Locate the cell with the specified text and output its (X, Y) center coordinate. 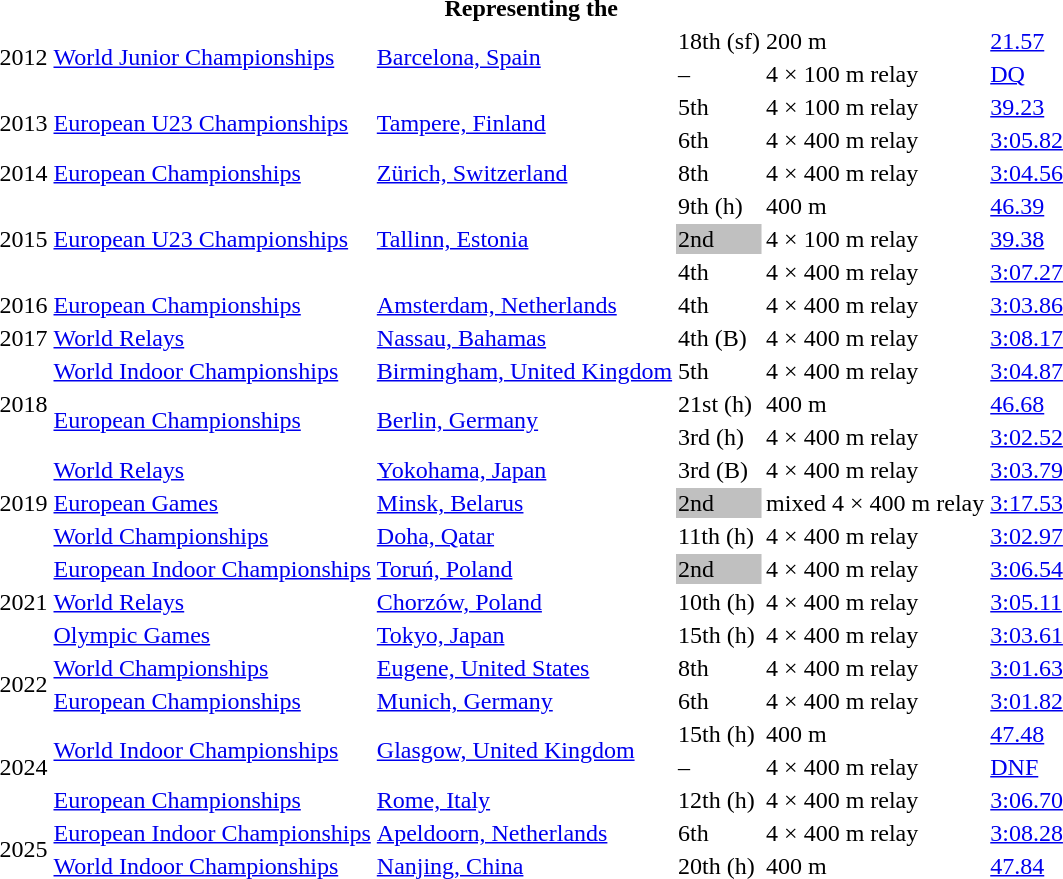
10th (h) (720, 602)
3rd (h) (720, 437)
200 m (876, 41)
Rome, Italy (524, 800)
European Games (212, 503)
11th (h) (720, 536)
3rd (B) (720, 470)
Olympic Games (212, 635)
21st (h) (720, 404)
Yokohama, Japan (524, 470)
Tallinn, Estonia (524, 239)
Doha, Qatar (524, 536)
Amsterdam, Netherlands (524, 305)
Apeldoorn, Netherlands (524, 833)
9th (h) (720, 206)
12th (h) (720, 800)
Nassau, Bahamas (524, 338)
Barcelona, Spain (524, 58)
4th (B) (720, 338)
18th (sf) (720, 41)
Birmingham, United Kingdom (524, 371)
Tampere, Finland (524, 124)
Tokyo, Japan (524, 635)
Toruń, Poland (524, 569)
World Junior Championships (212, 58)
Glasgow, United Kingdom (524, 750)
Chorzów, Poland (524, 602)
Zürich, Switzerland (524, 173)
Minsk, Belarus (524, 503)
mixed 4 × 400 m relay (876, 503)
Eugene, United States (524, 668)
Berlin, Germany (524, 420)
Munich, Germany (524, 701)
